Search for the cell housing the specified text and yield its (X, Y) center coordinate. 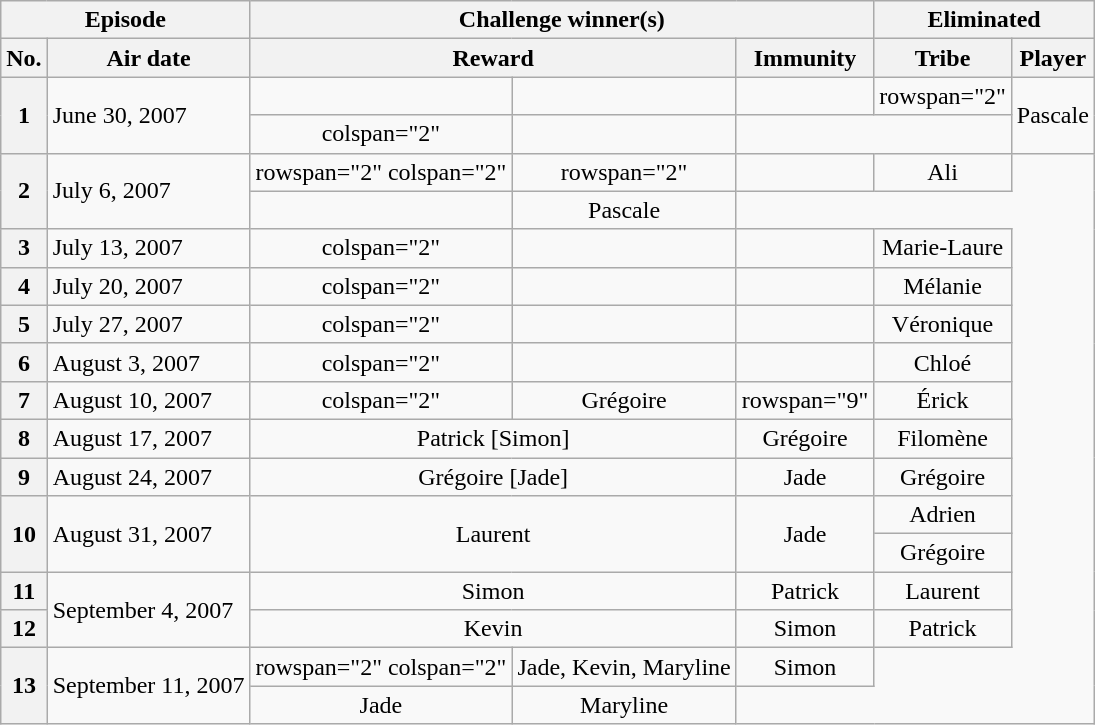
1 (24, 115)
July 20, 2007 (148, 286)
5 (24, 324)
Episode (126, 20)
August 17, 2007 (148, 438)
9 (24, 477)
13 (24, 686)
Jade, Kevin, Maryline (624, 667)
Chloé (943, 362)
8 (24, 438)
Maryline (624, 705)
Mélanie (943, 286)
Player (1052, 58)
Marie-Laure (943, 248)
August 31, 2007 (148, 534)
Air date (148, 58)
September 4, 2007 (148, 610)
July 6, 2007 (148, 191)
4 (24, 286)
Grégoire [Jade] (493, 477)
rowspan="9" (805, 400)
Filomène (943, 438)
August 3, 2007 (148, 362)
Eliminated (984, 20)
2 (24, 191)
Patrick [Simon] (493, 438)
July 13, 2007 (148, 248)
Érick (943, 400)
10 (24, 534)
Tribe (943, 58)
Kevin (493, 629)
Challenge winner(s) (562, 20)
September 11, 2007 (148, 686)
June 30, 2007 (148, 115)
No. (24, 58)
Adrien (943, 515)
Reward (493, 58)
6 (24, 362)
11 (24, 591)
3 (24, 248)
August 10, 2007 (148, 400)
12 (24, 629)
August 24, 2007 (148, 477)
7 (24, 400)
Ali (943, 172)
Véronique (943, 324)
Immunity (805, 58)
July 27, 2007 (148, 324)
